For the text-containing cell, return its midpoint in [X, Y] coordinate format. 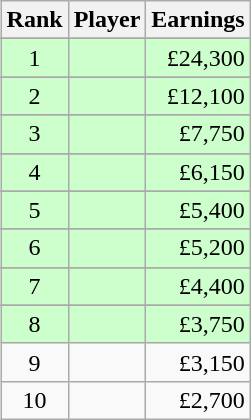
£4,400 [198, 286]
4 [34, 172]
£12,100 [198, 96]
1 [34, 58]
9 [34, 362]
£7,750 [198, 134]
3 [34, 134]
Player [107, 20]
2 [34, 96]
£6,150 [198, 172]
£24,300 [198, 58]
£3,750 [198, 324]
7 [34, 286]
5 [34, 210]
10 [34, 400]
Earnings [198, 20]
£5,400 [198, 210]
£3,150 [198, 362]
£2,700 [198, 400]
£5,200 [198, 248]
6 [34, 248]
8 [34, 324]
Rank [34, 20]
